Extract the (X, Y) coordinate from the center of the cell holding the provided text.  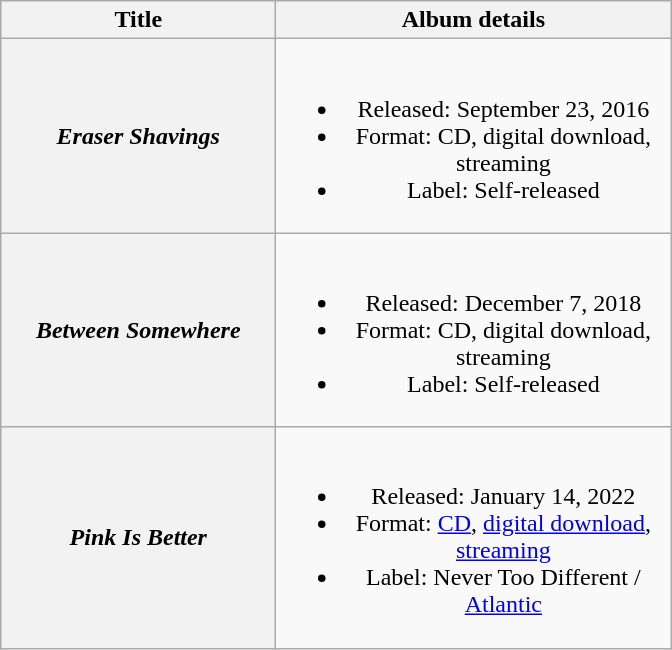
Pink Is Better (138, 538)
Released: December 7, 2018Format: CD, digital download, streamingLabel: Self-released (474, 330)
Eraser Shavings (138, 136)
Released: September 23, 2016Format: CD, digital download, streamingLabel: Self-released (474, 136)
Album details (474, 20)
Released: January 14, 2022Format: CD, digital download, streamingLabel: Never Too Different / Atlantic (474, 538)
Title (138, 20)
Between Somewhere (138, 330)
